Detect which cell encompasses the target text, then output its [X, Y] center coordinate. 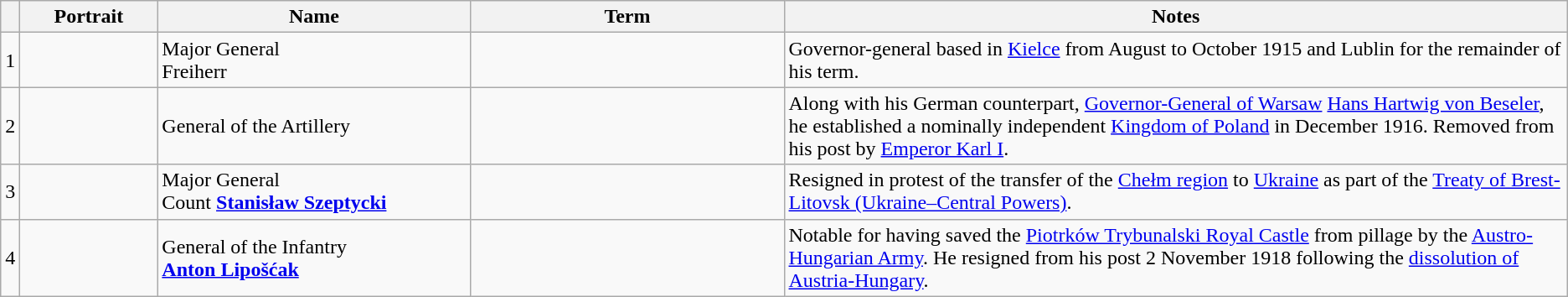
Major GeneralFreiherr [314, 60]
Major GeneralCount Stanisław Szeptycki [314, 191]
General of the Artillery [314, 126]
Governor-general based in Kielce from August to October 1915 and Lublin for the remainder of his term. [1176, 60]
2 [10, 126]
3 [10, 191]
Term [627, 17]
4 [10, 258]
Notes [1176, 17]
Portrait [89, 17]
Resigned in protest of the transfer of the Chełm region to Ukraine as part of the Treaty of Brest-Litovsk (Ukraine–Central Powers). [1176, 191]
Name [314, 17]
1 [10, 60]
General of the InfantryAnton Lipošćak [314, 258]
